Output the (X, Y) coordinate of the center of the cell containing the given text.  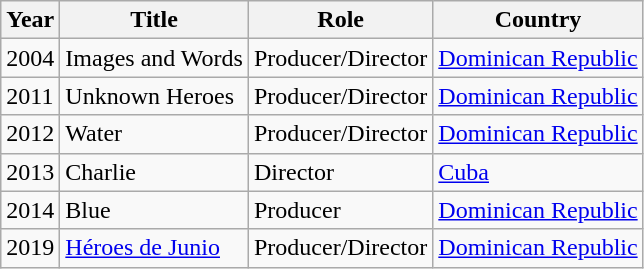
Images and Words (154, 58)
Héroes de Junio (154, 248)
Role (340, 20)
Director (340, 172)
Year (30, 20)
Country (538, 20)
Title (154, 20)
2013 (30, 172)
Blue (154, 210)
Water (154, 134)
2011 (30, 96)
2019 (30, 248)
2012 (30, 134)
Cuba (538, 172)
Producer (340, 210)
Charlie (154, 172)
Unknown Heroes (154, 96)
2004 (30, 58)
2014 (30, 210)
